Pinpoint the cell where the given text exists, returning its (x, y) midpoint coordinate. 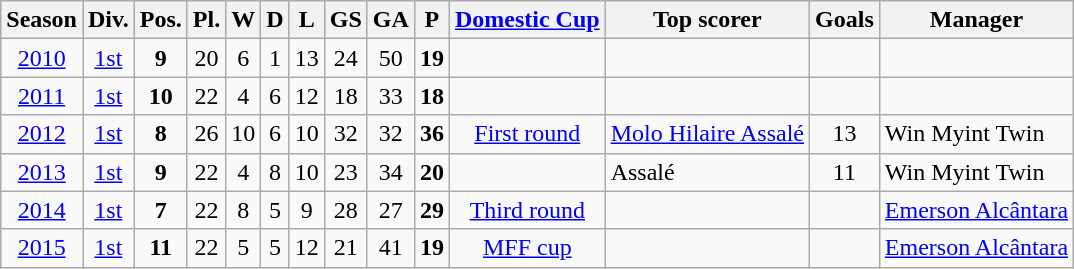
24 (346, 58)
2013 (42, 172)
Goals (845, 20)
GA (390, 20)
L (306, 20)
34 (390, 172)
Domestic Cup (527, 20)
2012 (42, 134)
P (432, 20)
1 (275, 58)
41 (390, 248)
2015 (42, 248)
Season (42, 20)
2011 (42, 96)
Third round (527, 210)
50 (390, 58)
7 (160, 210)
29 (432, 210)
W (244, 20)
28 (346, 210)
36 (432, 134)
21 (346, 248)
2010 (42, 58)
Pos. (160, 20)
MFF cup (527, 248)
First round (527, 134)
Top scorer (707, 20)
26 (206, 134)
23 (346, 172)
2014 (42, 210)
GS (346, 20)
D (275, 20)
33 (390, 96)
Div. (108, 20)
Pl. (206, 20)
Molo Hilaire Assalé (707, 134)
27 (390, 210)
Manager (976, 20)
Assalé (707, 172)
